Return (X, Y) of the center of cell containing provided text 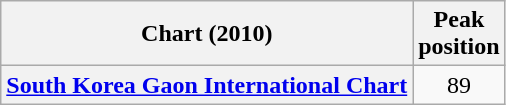
Peakposition (459, 34)
89 (459, 85)
Chart (2010) (207, 34)
South Korea Gaon International Chart (207, 85)
